Find where the given text appears and provide that cell's center as [X, Y] coordinate. 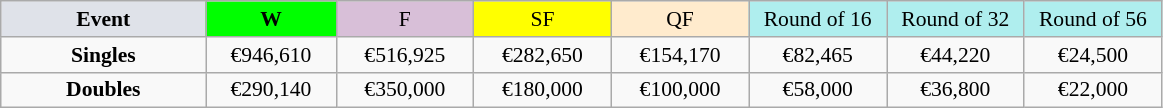
Singles [104, 55]
€180,000 [543, 90]
F [405, 19]
€516,925 [405, 55]
SF [543, 19]
€290,140 [271, 90]
€44,220 [955, 55]
Doubles [104, 90]
€58,000 [818, 90]
Round of 16 [818, 19]
€24,500 [1093, 55]
Round of 56 [1093, 19]
€946,610 [271, 55]
€350,000 [405, 90]
€82,465 [818, 55]
W [271, 19]
€154,170 [680, 55]
€22,000 [1093, 90]
€282,650 [543, 55]
QF [680, 19]
€100,000 [680, 90]
Round of 32 [955, 19]
€36,800 [955, 90]
Event [104, 19]
